Find where the given text appears and provide that cell's center as (X, Y) coordinate. 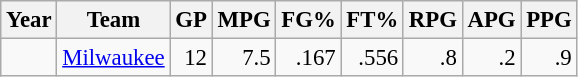
.167 (308, 58)
Team (114, 20)
.8 (432, 58)
FG% (308, 20)
.2 (492, 58)
FT% (372, 20)
7.5 (244, 58)
GP (191, 20)
MPG (244, 20)
PPG (549, 20)
APG (492, 20)
Milwaukee (114, 58)
12 (191, 58)
RPG (432, 20)
Year (29, 20)
.556 (372, 58)
.9 (549, 58)
